From the cell containing the given text, extract its center point as [X, Y] coordinate. 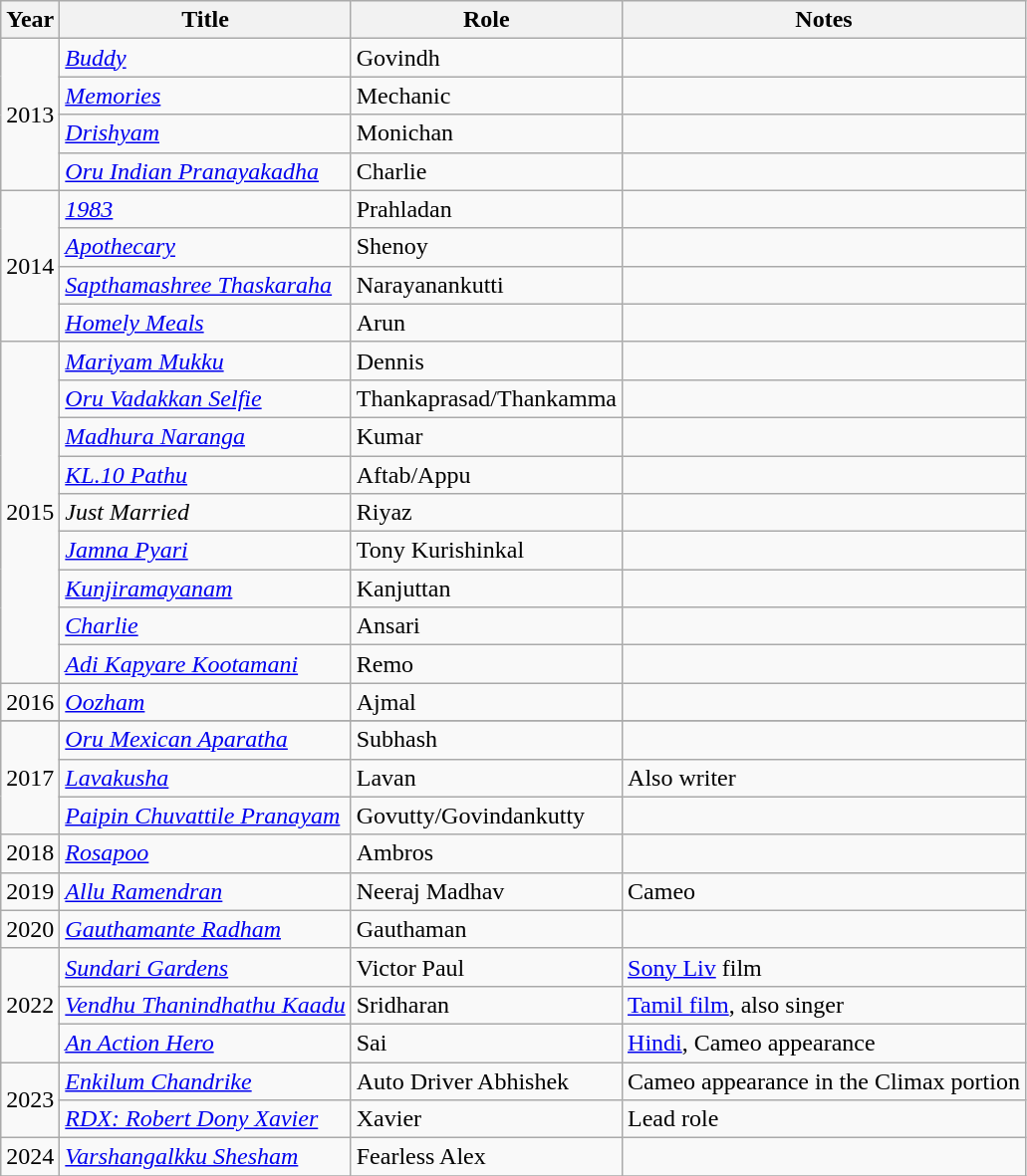
Remo [486, 664]
Ajmal [486, 702]
Monichan [486, 133]
Ansari [486, 626]
Sai [486, 1043]
Riyaz [486, 513]
Title [205, 20]
Just Married [205, 513]
2013 [30, 115]
Oru Vadakkan Selfie [205, 398]
Arun [486, 323]
Xavier [486, 1119]
Rosapoo [205, 853]
2018 [30, 853]
2019 [30, 891]
Sony Liv film [825, 967]
Govutty/Govindankutty [486, 816]
Auto Driver Abhishek [486, 1080]
Dennis [486, 360]
Sridharan [486, 1005]
Vendhu Thanindhathu Kaadu [205, 1005]
Sundari Gardens [205, 967]
Year [30, 20]
2014 [30, 266]
Enkilum Chandrike [205, 1080]
Lavakusha [205, 778]
Gauthaman [486, 929]
Cameo [825, 891]
2024 [30, 1157]
Govindh [486, 58]
2017 [30, 778]
1983 [205, 209]
Oozham [205, 702]
Aftab/Appu [486, 475]
Jamna Pyari [205, 551]
Neeraj Madhav [486, 891]
Tony Kurishinkal [486, 551]
Lead role [825, 1119]
Paipin Chuvattile Pranayam [205, 816]
Role [486, 20]
KL.10 Pathu [205, 475]
Kunjiramayanam [205, 588]
Cameo appearance in the Climax portion [825, 1080]
Prahladan [486, 209]
Victor Paul [486, 967]
Drishyam [205, 133]
Mechanic [486, 96]
Narayanankutti [486, 285]
Also writer [825, 778]
2015 [30, 512]
Adi Kapyare Kootamani [205, 664]
Homely Meals [205, 323]
2022 [30, 1005]
Fearless Alex [486, 1157]
Varshangalkku Shesham [205, 1157]
Subhash [486, 740]
Thankaprasad/Thankamma [486, 398]
Oru Mexican Aparatha [205, 740]
Shenoy [486, 247]
Tamil film, also singer [825, 1005]
Kumar [486, 436]
Oru Indian Pranayakadha [205, 171]
Sapthamashree Thaskaraha [205, 285]
Allu Ramendran [205, 891]
An Action Hero [205, 1043]
Buddy [205, 58]
RDX: Robert Dony Xavier [205, 1119]
2020 [30, 929]
Kanjuttan [486, 588]
Madhura Naranga [205, 436]
Mariyam Mukku [205, 360]
Apothecary [205, 247]
Notes [825, 20]
Hindi, Cameo appearance [825, 1043]
Lavan [486, 778]
Ambros [486, 853]
Gauthamante Radham [205, 929]
2016 [30, 702]
Memories [205, 96]
2023 [30, 1099]
